Provide the (X, Y) coordinate of the cell's center where the given text is located.  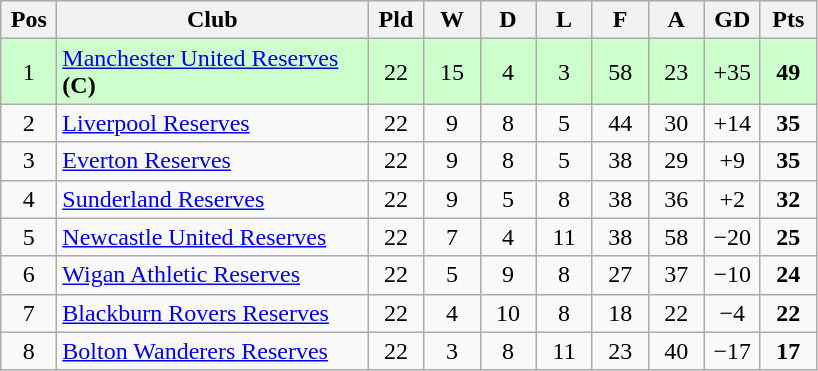
+2 (732, 199)
W (452, 20)
29 (676, 161)
Sunderland Reserves (212, 199)
30 (676, 123)
Blackburn Rovers Reserves (212, 313)
49 (788, 72)
−20 (732, 237)
Liverpool Reserves (212, 123)
+9 (732, 161)
Club (212, 20)
17 (788, 351)
GD (732, 20)
F (620, 20)
18 (620, 313)
6 (29, 275)
−17 (732, 351)
L (564, 20)
32 (788, 199)
44 (620, 123)
24 (788, 275)
A (676, 20)
37 (676, 275)
25 (788, 237)
−4 (732, 313)
Wigan Athletic Reserves (212, 275)
Pts (788, 20)
10 (508, 313)
36 (676, 199)
Everton Reserves (212, 161)
+14 (732, 123)
40 (676, 351)
+35 (732, 72)
15 (452, 72)
2 (29, 123)
Bolton Wanderers Reserves (212, 351)
27 (620, 275)
Manchester United Reserves (C) (212, 72)
1 (29, 72)
Newcastle United Reserves (212, 237)
D (508, 20)
Pld (396, 20)
Pos (29, 20)
−10 (732, 275)
